Capture the cell that displays the provided text and extract its [x, y] central coordinate. 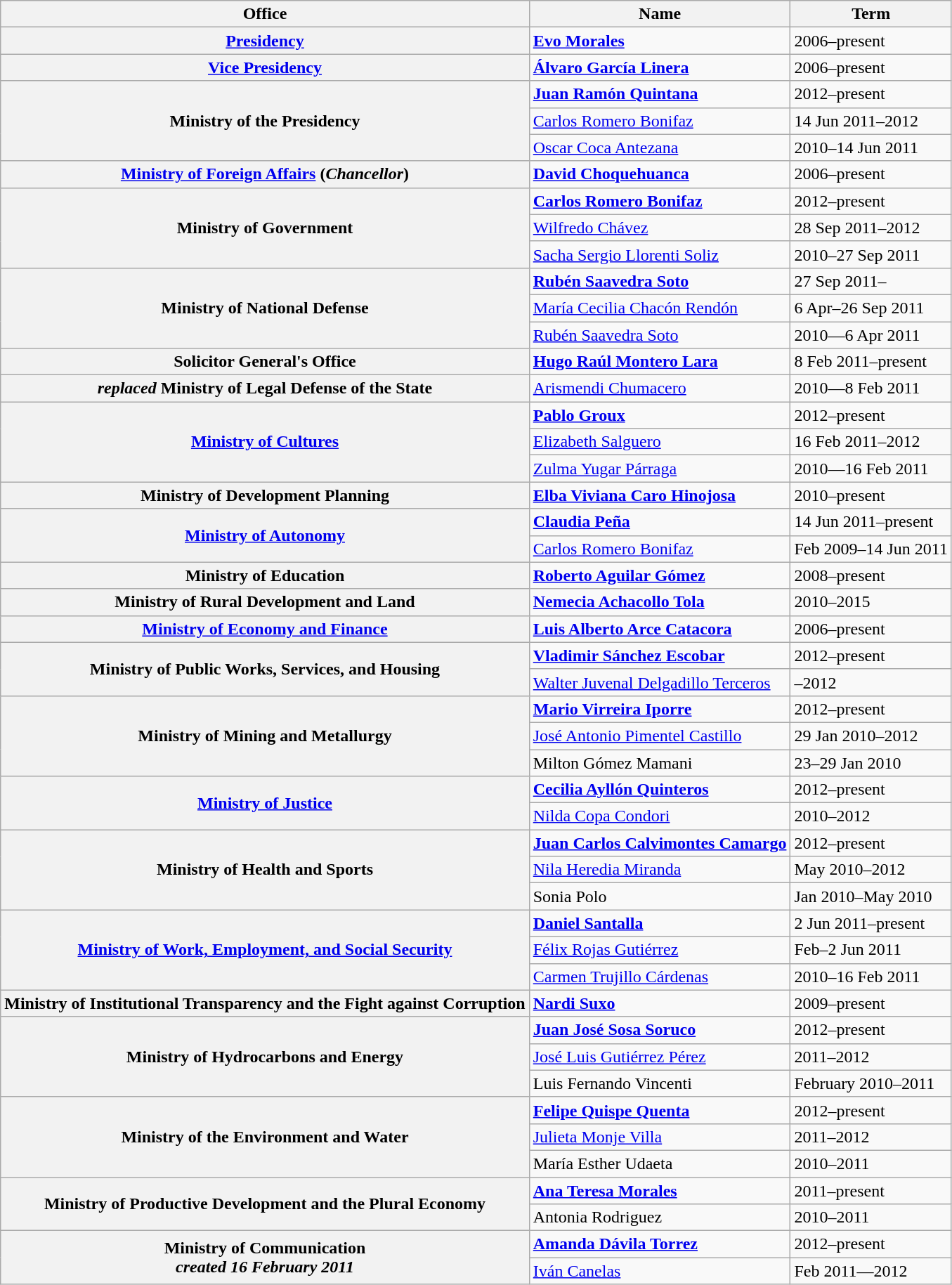
Ministry of Government [265, 228]
Ministry of Public Works, Services, and Housing [265, 669]
2010—8 Feb 2011 [871, 389]
Solicitor General's Office [265, 362]
Ministry of Institutional Transparency and the Fight against Corruption [265, 1003]
Evo Morales [660, 41]
Vice Presidency [265, 67]
Ministry of Mining and Metallurgy [265, 736]
Carmen Trujillo Cárdenas [660, 977]
Juan Ramón Quintana [660, 94]
Juan Carlos Calvimontes Camargo [660, 843]
Ministry of Work, Employment, and Social Security [265, 950]
Wilfredo Chávez [660, 228]
27 Sep 2011– [871, 281]
Ana Teresa Morales [660, 1191]
Julieta Monje Villa [660, 1137]
May 2010–2012 [871, 870]
Ministry of the Environment and Water [265, 1137]
–2012 [871, 682]
29 Jan 2010–2012 [871, 736]
Jan 2010–May 2010 [871, 896]
Name [660, 14]
Álvaro García Linera [660, 67]
Hugo Raúl Montero Lara [660, 362]
8 Feb 2011–present [871, 362]
Ministry of Education [265, 575]
Ministry of Rural Development and Land [265, 602]
23–29 Jan 2010 [871, 762]
Roberto Aguilar Gómez [660, 575]
2010—16 Feb 2011 [871, 469]
Luis Alberto Arce Catacora [660, 629]
Ministry of Autonomy [265, 535]
Daniel Santalla [660, 923]
Amanda Dávila Torrez [660, 1244]
Antonia Rodriguez [660, 1218]
Office [265, 14]
February 2010–2011 [871, 1083]
Elba Viviana Caro Hinojosa [660, 495]
Oscar Coca Antezana [660, 148]
Feb–2 Jun 2011 [871, 950]
Term [871, 14]
Sonia Polo [660, 896]
Claudia Peña [660, 522]
Pablo Groux [660, 415]
2010–present [871, 495]
Ministry of Communicationcreated 16 February 2011 [265, 1258]
Presidency [265, 41]
Walter Juvenal Delgadillo Terceros [660, 682]
Juan José Sosa Soruco [660, 1030]
14 Jun 2011–2012 [871, 121]
María Cecilia Chacón Rendón [660, 308]
María Esther Udaeta [660, 1163]
Milton Gómez Mamani [660, 762]
Ministry of the Presidency [265, 121]
Zulma Yugar Párraga [660, 469]
2010—6 Apr 2011 [871, 335]
Ministry of Foreign Affairs (Chancellor) [265, 174]
Elizabeth Salguero [660, 442]
Nilda Copa Condori [660, 816]
Ministry of Productive Development and the Plural Economy [265, 1204]
Ministry of National Defense [265, 308]
Ministry of Economy and Finance [265, 629]
2008–present [871, 575]
2010–16 Feb 2011 [871, 977]
David Choquehuanca [660, 174]
2010–27 Sep 2011 [871, 254]
Ministry of Hydrocarbons and Energy [265, 1057]
Nemecia Achacollo Tola [660, 602]
2 Jun 2011–present [871, 923]
Arismendi Chumacero [660, 389]
16 Feb 2011–2012 [871, 442]
Sacha Sergio Llorenti Soliz [660, 254]
Feb 2009–14 Jun 2011 [871, 549]
Ministry of Health and Sports [265, 870]
Felipe Quispe Quenta [660, 1110]
Luis Fernando Vincenti [660, 1083]
Cecilia Ayllón Quinteros [660, 790]
Feb 2011—2012 [871, 1271]
2010–2015 [871, 602]
28 Sep 2011–2012 [871, 228]
Vladimir Sánchez Escobar [660, 655]
6 Apr–26 Sep 2011 [871, 308]
2010–2012 [871, 816]
Félix Rojas Gutiérrez [660, 950]
Ministry of Justice [265, 803]
Nardi Suxo [660, 1003]
Ministry of Development Planning [265, 495]
Nila Heredia Miranda [660, 870]
José Antonio Pimentel Castillo [660, 736]
2011–present [871, 1191]
2009–present [871, 1003]
José Luis Gutiérrez Pérez [660, 1057]
Mario Virreira Iporre [660, 709]
2010–14 Jun 2011 [871, 148]
Ministry of Cultures [265, 442]
14 Jun 2011–present [871, 522]
Iván Canelas [660, 1271]
replaced Ministry of Legal Defense of the State [265, 389]
